Return [x, y] of the center of cell containing provided text 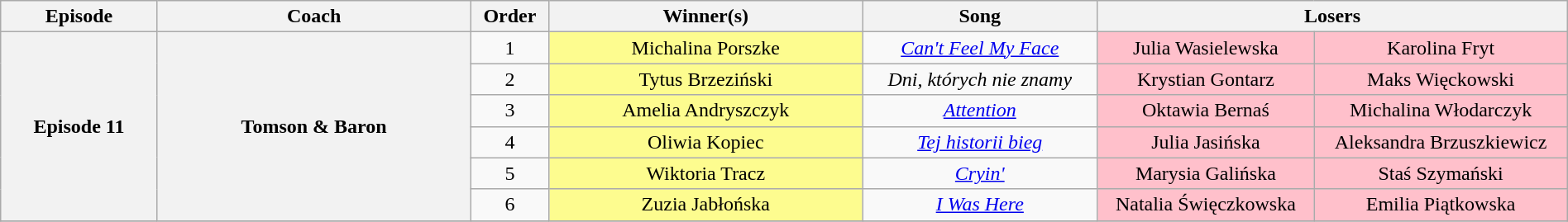
Michalina Porszke [706, 48]
Maks Więckowski [1441, 79]
Episode [79, 17]
Amelia Andryszczyk [706, 111]
Attention [980, 111]
Song [980, 17]
Tytus Brzeziński [706, 79]
I Was Here [980, 205]
Order [509, 17]
Tomson & Baron [314, 126]
Karolina Fryt [1441, 48]
Zuzia Jabłońska [706, 205]
Oktawia Bernaś [1206, 111]
Losers [1332, 17]
Marysia Galińska [1206, 173]
Coach [314, 17]
Julia Jasińska [1206, 142]
Krystian Gontarz [1206, 79]
Julia Wasielewska [1206, 48]
5 [509, 173]
3 [509, 111]
4 [509, 142]
Wiktoria Tracz [706, 173]
Dni, których nie znamy [980, 79]
Cryin' [980, 173]
Episode 11 [79, 126]
Emilia Piątkowska [1441, 205]
1 [509, 48]
Can't Feel My Face [980, 48]
Tej historii bieg [980, 142]
Staś Szymański [1441, 173]
Oliwia Kopiec [706, 142]
Natalia Święczkowska [1206, 205]
2 [509, 79]
Winner(s) [706, 17]
Michalina Włodarczyk [1441, 111]
6 [509, 205]
Aleksandra Brzuszkiewicz [1441, 142]
